Extract the [X, Y] coordinate from the center of the cell holding the provided text.  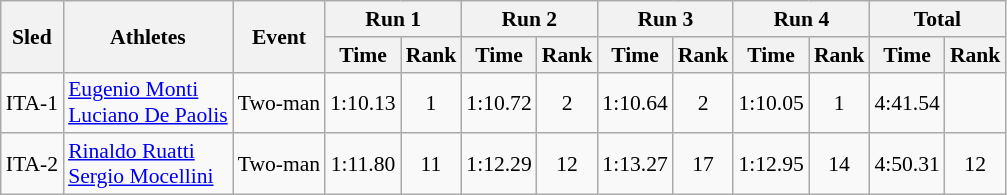
1:11.80 [362, 164]
Run 1 [393, 19]
14 [840, 164]
Rinaldo RuattiSergio Mocellini [148, 164]
4:50.31 [906, 164]
ITA-1 [32, 102]
Eugenio MontiLuciano De Paolis [148, 102]
1:10.05 [770, 102]
Run 4 [801, 19]
17 [704, 164]
1:12.29 [498, 164]
11 [432, 164]
Event [280, 36]
Run 2 [529, 19]
Total [937, 19]
1:10.13 [362, 102]
1:10.64 [634, 102]
Sled [32, 36]
4:41.54 [906, 102]
1:12.95 [770, 164]
1:10.72 [498, 102]
1:13.27 [634, 164]
Athletes [148, 36]
Run 3 [665, 19]
ITA-2 [32, 164]
